From the cell containing the given text, extract its center point as (x, y) coordinate. 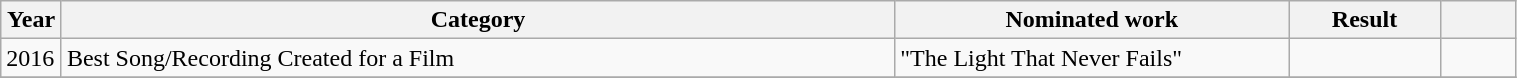
Best Song/Recording Created for a Film (478, 58)
Nominated work (1092, 20)
Year (32, 20)
"The Light That Never Fails" (1092, 58)
2016 (32, 58)
Result (1365, 20)
Category (478, 20)
